Identify which cell holds the provided text, then report its [X, Y] central coordinate. 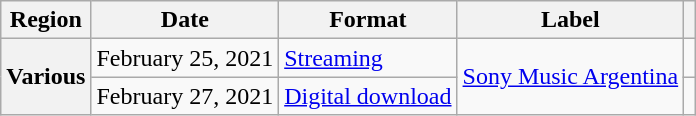
Date [185, 20]
Digital download [368, 96]
Various [46, 77]
Region [46, 20]
Sony Music Argentina [570, 77]
February 25, 2021 [185, 58]
Format [368, 20]
Label [570, 20]
Streaming [368, 58]
February 27, 2021 [185, 96]
